Search for the cell housing the specified text and yield its [x, y] center coordinate. 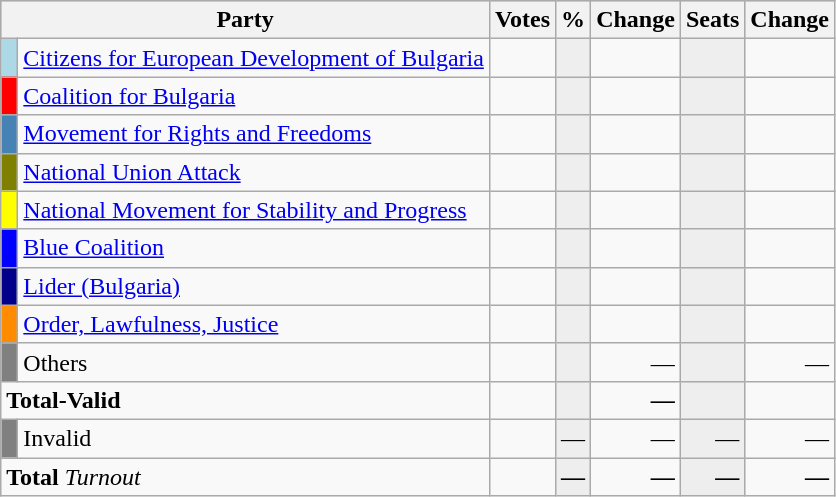
Party [246, 20]
Others [254, 362]
Coalition for Bulgaria [254, 96]
Invalid [254, 438]
National Movement for Stability and Progress [254, 210]
% [574, 20]
Movement for Rights and Freedoms [254, 134]
Total Turnout [246, 477]
Votes [522, 20]
Blue Coalition [254, 248]
Seats [712, 20]
Citizens for European Development of Bulgaria [254, 58]
Total-Valid [246, 400]
Lider (Bulgaria) [254, 286]
Order, Lawfulness, Justice [254, 324]
National Union Attack [254, 172]
